Provide the [X, Y] coordinate of the cell's center where the given text is located.  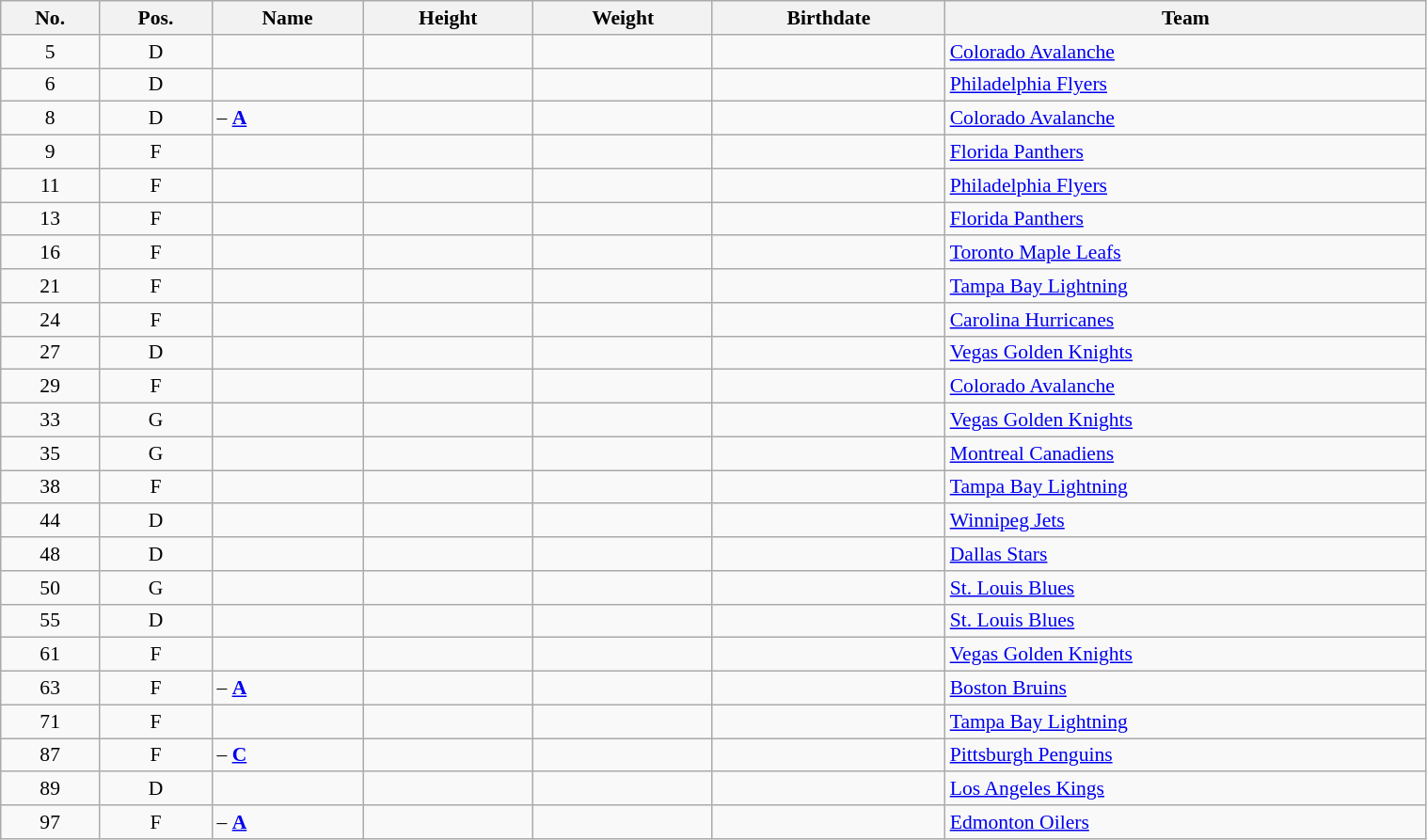
– C [287, 755]
97 [51, 822]
Boston Bruins [1185, 689]
35 [51, 453]
27 [51, 353]
Pos. [156, 18]
48 [51, 554]
11 [51, 185]
38 [51, 487]
71 [51, 721]
Edmonton Oilers [1185, 822]
Height [448, 18]
55 [51, 621]
Winnipeg Jets [1185, 521]
44 [51, 521]
33 [51, 420]
5 [51, 52]
Toronto Maple Leafs [1185, 253]
Los Angeles Kings [1185, 789]
8 [51, 119]
6 [51, 85]
Montreal Canadiens [1185, 453]
21 [51, 286]
Team [1185, 18]
63 [51, 689]
Pittsburgh Penguins [1185, 755]
No. [51, 18]
Dallas Stars [1185, 554]
16 [51, 253]
Name [287, 18]
50 [51, 588]
61 [51, 655]
24 [51, 320]
89 [51, 789]
Carolina Hurricanes [1185, 320]
9 [51, 152]
Birthdate [828, 18]
Weight [623, 18]
13 [51, 219]
29 [51, 387]
87 [51, 755]
